Identify which cell holds the provided text, then report its [x, y] central coordinate. 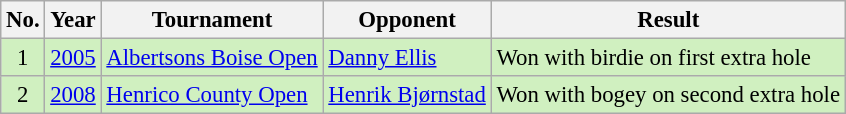
Won with birdie on first extra hole [668, 58]
2 [23, 95]
1 [23, 58]
Tournament [212, 20]
Year [73, 20]
Albertsons Boise Open [212, 58]
Result [668, 20]
2008 [73, 95]
Danny Ellis [407, 58]
Opponent [407, 20]
No. [23, 20]
2005 [73, 58]
Henrik Bjørnstad [407, 95]
Won with bogey on second extra hole [668, 95]
Henrico County Open [212, 95]
